Return the [X, Y] coordinate for the center point of the cell that contains the specified text.  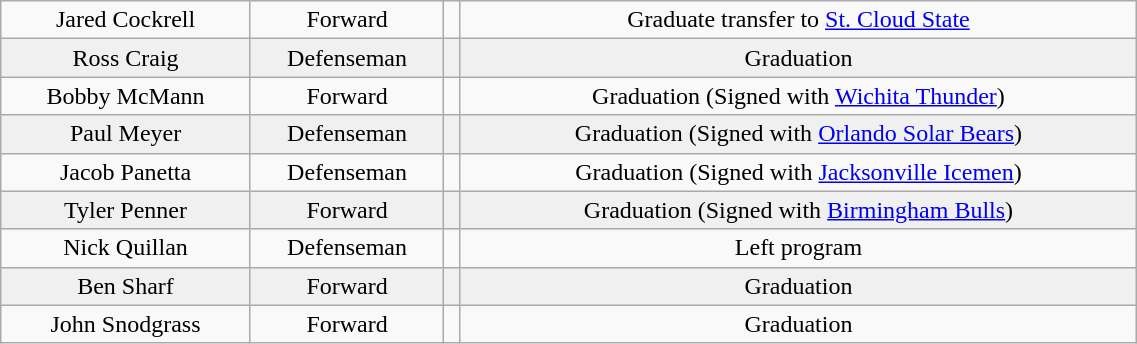
Nick Quillan [126, 248]
John Snodgrass [126, 324]
Bobby McMann [126, 96]
Ben Sharf [126, 286]
Graduation (Signed with Birmingham Bulls) [798, 210]
Tyler Penner [126, 210]
Graduation (Signed with Wichita Thunder) [798, 96]
Jared Cockrell [126, 20]
Graduation (Signed with Jacksonville Icemen) [798, 172]
Left program [798, 248]
Paul Meyer [126, 134]
Ross Craig [126, 58]
Jacob Panetta [126, 172]
Graduate transfer to St. Cloud State [798, 20]
Graduation (Signed with Orlando Solar Bears) [798, 134]
